Search for the cell housing the specified text and yield its [x, y] center coordinate. 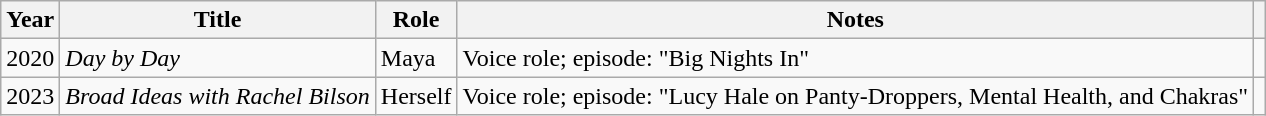
Day by Day [218, 58]
Herself [416, 96]
Title [218, 20]
Notes [856, 20]
Role [416, 20]
2023 [30, 96]
Voice role; episode: "Lucy Hale on Panty-Droppers, Mental Health, and Chakras" [856, 96]
Voice role; episode: "Big Nights In" [856, 58]
Broad Ideas with Rachel Bilson [218, 96]
2020 [30, 58]
Maya [416, 58]
Year [30, 20]
